Determine the [X, Y] coordinate at the center of the cell enclosing the given text.  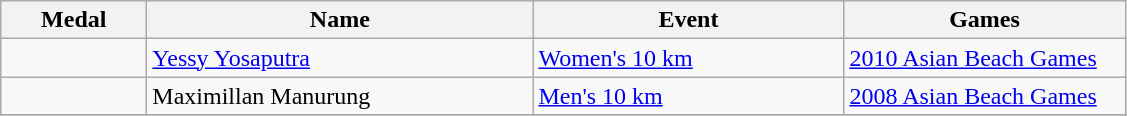
Event [688, 20]
Maximillan Manurung [340, 96]
Women's 10 km [688, 58]
Men's 10 km [688, 96]
2008 Asian Beach Games [984, 96]
Medal [74, 20]
Name [340, 20]
2010 Asian Beach Games [984, 58]
Yessy Yosaputra [340, 58]
Games [984, 20]
